Search for the cell housing the specified text and yield its (X, Y) center coordinate. 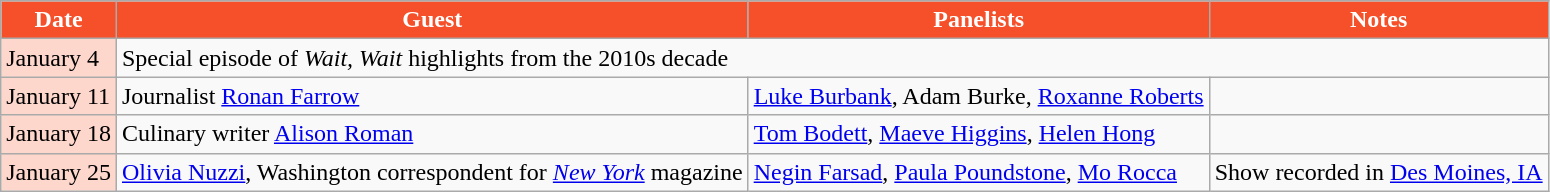
Date (59, 20)
Olivia Nuzzi, Washington correspondent for New York magazine (432, 172)
Notes (1378, 20)
Negin Farsad, Paula Poundstone, Mo Rocca (978, 172)
Tom Bodett, Maeve Higgins, Helen Hong (978, 134)
Panelists (978, 20)
Luke Burbank, Adam Burke, Roxanne Roberts (978, 96)
January 4 (59, 58)
Show recorded in Des Moines, IA (1378, 172)
Journalist Ronan Farrow (432, 96)
Special episode of Wait, Wait highlights from the 2010s decade (832, 58)
January 25 (59, 172)
Culinary writer Alison Roman (432, 134)
January 18 (59, 134)
January 11 (59, 96)
Guest (432, 20)
